Scan for the cell matching the given text and deliver its (X, Y) coordinate at center. 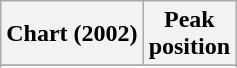
Chart (2002) (72, 34)
Peakposition (189, 34)
